Output the [x, y] coordinate of the center of the cell containing the given text.  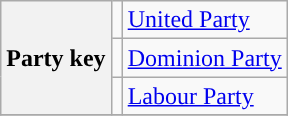
Party key [56, 58]
United Party [204, 20]
Labour Party [204, 96]
Dominion Party [204, 58]
